Output the (x, y) coordinate of the center of the cell containing the given text.  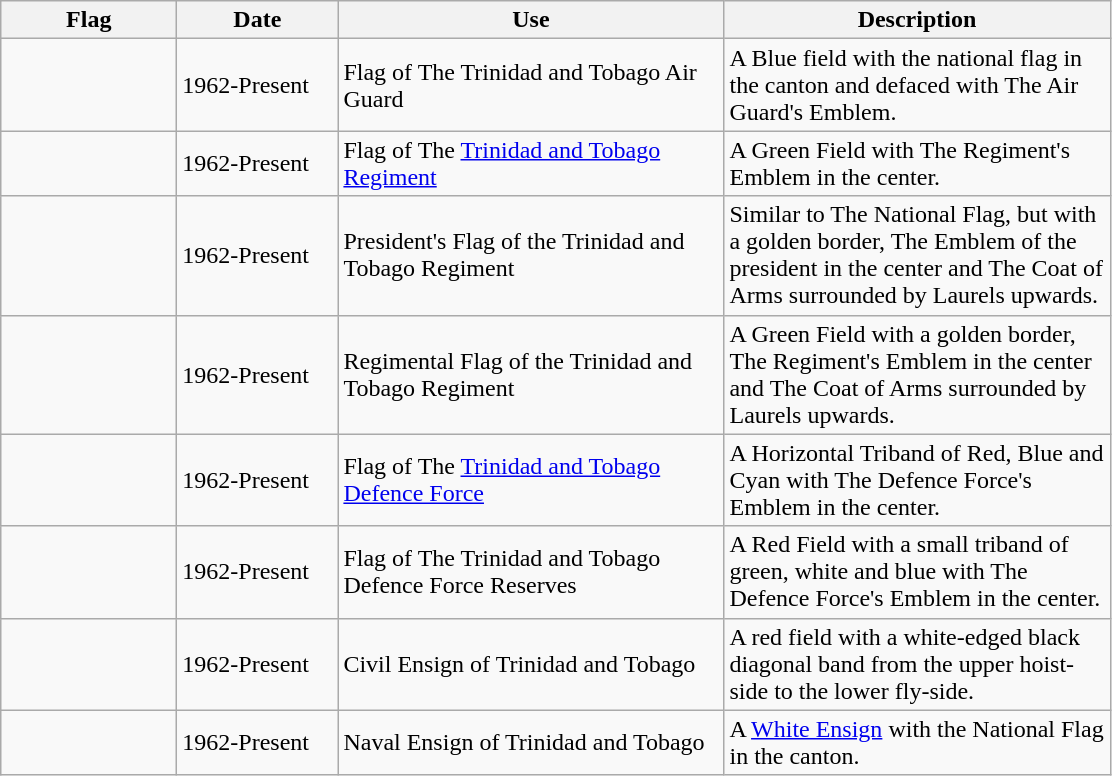
A Green Field with The Regiment's Emblem in the center. (917, 164)
Flag (89, 20)
Date (258, 20)
Civil Ensign of Trinidad and Tobago (531, 664)
Similar to The National Flag, but with a golden border, The Emblem of the president in the center and The Coat of Arms surrounded by Laurels upwards. (917, 256)
A Horizontal Triband of Red, Blue and Cyan with The Defence Force's Emblem in the center. (917, 480)
Naval Ensign of Trinidad and Tobago (531, 742)
Use (531, 20)
A Red Field with a small triband of green, white and blue with The Defence Force's Emblem in the center. (917, 572)
A red field with a white-edged black diagonal band from the upper hoist-side to the lower fly-side. (917, 664)
A Green Field with a golden border, The Regiment's Emblem in the center and The Coat of Arms surrounded by Laurels upwards. (917, 374)
Regimental Flag of the Trinidad and Tobago Regiment (531, 374)
Flag of The Trinidad and Tobago Defence Force Reserves (531, 572)
Flag of The Trinidad and Tobago Regiment (531, 164)
President's Flag of the Trinidad and Tobago Regiment (531, 256)
A White Ensign with the National Flag in the canton. (917, 742)
Flag of The Trinidad and Tobago Air Guard (531, 85)
A Blue field with the national flag in the canton and defaced with The Air Guard's Emblem. (917, 85)
Description (917, 20)
Flag of The Trinidad and Tobago Defence Force (531, 480)
